From the cell containing the given text, extract its center point as [x, y] coordinate. 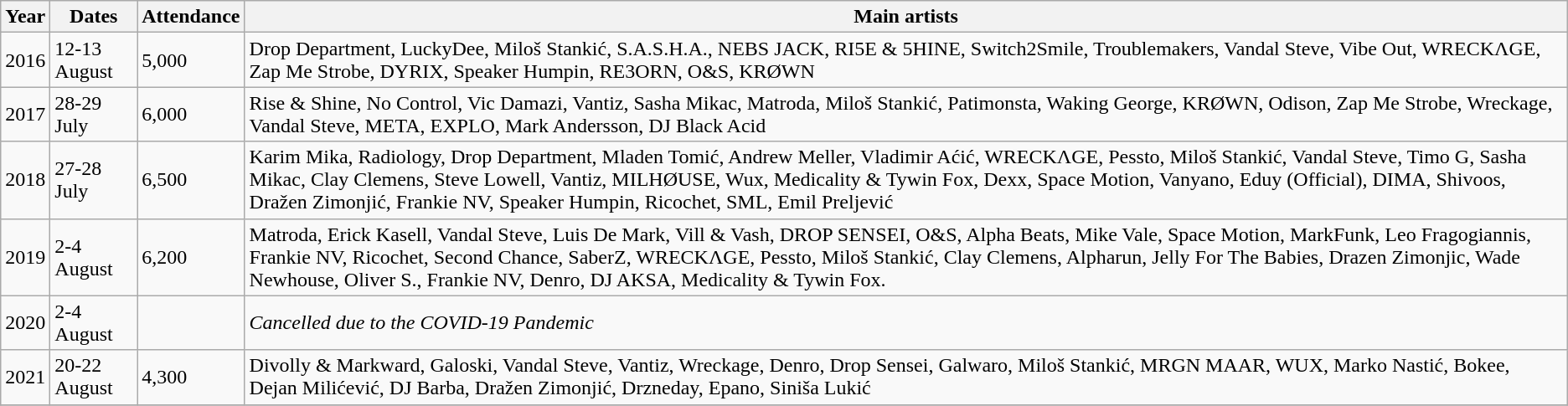
27-28 July [94, 180]
2016 [25, 60]
12-13 August [94, 60]
2021 [25, 377]
4,300 [191, 377]
Dates [94, 17]
20-22 August [94, 377]
5,000 [191, 60]
6,200 [191, 257]
Cancelled due to the COVID-19 Pandemic [906, 323]
2020 [25, 323]
Main artists [906, 17]
28-29 July [94, 114]
2018 [25, 180]
6,500 [191, 180]
2017 [25, 114]
2019 [25, 257]
Attendance [191, 17]
Year [25, 17]
6,000 [191, 114]
